Return the [X, Y] coordinate for the center point of the cell that contains the specified text.  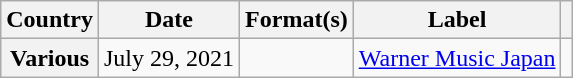
Warner Music Japan [457, 58]
Format(s) [297, 20]
Country [50, 20]
Various [50, 58]
Label [457, 20]
Date [168, 20]
July 29, 2021 [168, 58]
